For the text-containing cell, return its midpoint in (x, y) coordinate format. 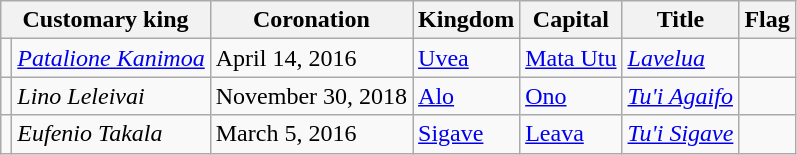
Eufenio Takala (111, 134)
Lavelua (680, 58)
Coronation (311, 20)
November 30, 2018 (311, 96)
Lino Leleivai (111, 96)
Ono (571, 96)
Mata Utu (571, 58)
Patalione Kanimoa (111, 58)
Alo (466, 96)
Capital (571, 20)
April 14, 2016 (311, 58)
March 5, 2016 (311, 134)
Sigave (466, 134)
Customary king (106, 20)
Title (680, 20)
Flag (767, 20)
Tu'i Sigave (680, 134)
Tu'i Agaifo (680, 96)
Kingdom (466, 20)
Leava (571, 134)
Uvea (466, 58)
